For the text-containing cell, return its midpoint in [X, Y] coordinate format. 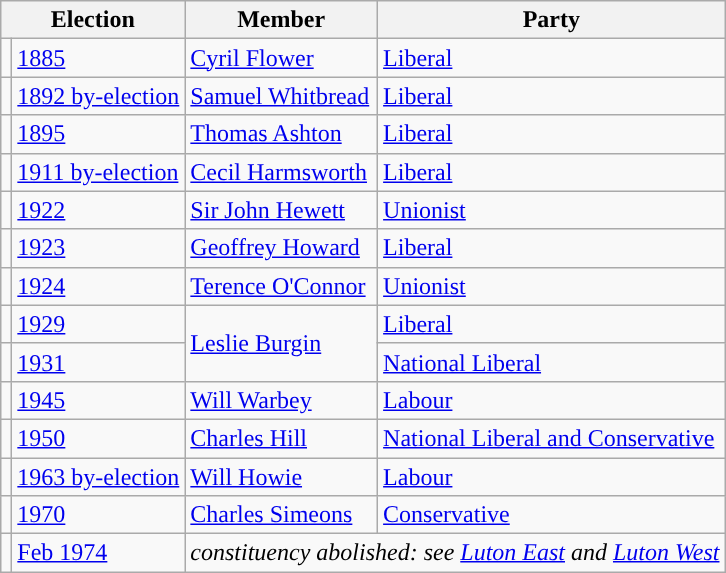
Member [282, 20]
1911 by-election [98, 172]
National Liberal [552, 362]
1922 [98, 210]
Cyril Flower [282, 58]
Will Warbey [282, 400]
Charles Simeons [282, 515]
Leslie Burgin [282, 343]
Conservative [552, 515]
Terence O'Connor [282, 286]
1970 [98, 515]
1945 [98, 400]
Will Howie [282, 477]
Thomas Ashton [282, 134]
Samuel Whitbread [282, 96]
Feb 1974 [98, 553]
Geoffrey Howard [282, 248]
Election [93, 20]
1963 by-election [98, 477]
1931 [98, 362]
1895 [98, 134]
Party [552, 20]
constituency abolished: see Luton East and Luton West [455, 553]
1924 [98, 286]
Charles Hill [282, 438]
1929 [98, 324]
Sir John Hewett [282, 210]
1892 by-election [98, 96]
1923 [98, 248]
1950 [98, 438]
1885 [98, 58]
National Liberal and Conservative [552, 438]
Cecil Harmsworth [282, 172]
